Output the [X, Y] coordinate of the center of the cell containing the given text.  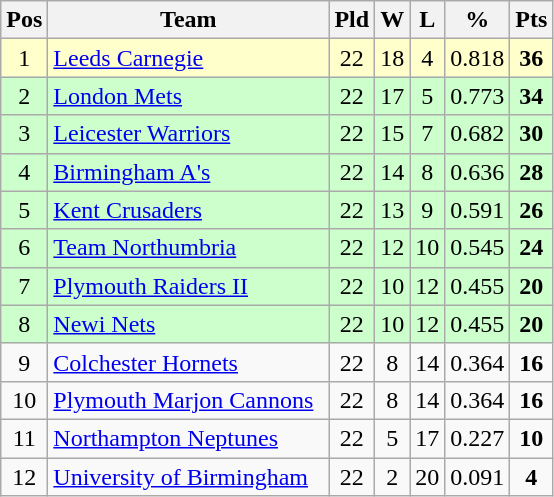
0.636 [478, 172]
Birmingham A's [188, 172]
34 [532, 96]
Kent Crusaders [188, 210]
0.591 [478, 210]
Plymouth Marjon Cannons [188, 400]
University of Birmingham [188, 477]
% [478, 20]
Leeds Carnegie [188, 58]
18 [392, 58]
Pts [532, 20]
Plymouth Raiders II [188, 286]
0.227 [478, 438]
0.091 [478, 477]
36 [532, 58]
13 [392, 210]
L [428, 20]
Pos [24, 20]
Colchester Hornets [188, 362]
0.818 [478, 58]
Pld [352, 20]
0.682 [478, 134]
11 [24, 438]
0.773 [478, 96]
W [392, 20]
Newi Nets [188, 324]
Team Northumbria [188, 248]
28 [532, 172]
3 [24, 134]
24 [532, 248]
15 [392, 134]
30 [532, 134]
London Mets [188, 96]
0.545 [478, 248]
26 [532, 210]
6 [24, 248]
Leicester Warriors [188, 134]
1 [24, 58]
Northampton Neptunes [188, 438]
Team [188, 20]
